Provide the [X, Y] coordinate of the cell's center where the given text is located.  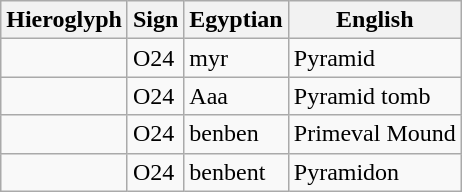
Pyramidon [374, 172]
Aaa [236, 96]
Sign [155, 20]
Pyramid tomb [374, 96]
Primeval Mound [374, 134]
benbent [236, 172]
Pyramid [374, 58]
Hieroglyph [64, 20]
Egyptian [236, 20]
English [374, 20]
benben [236, 134]
myr [236, 58]
